Extract the [X, Y] coordinate from the center of the cell holding the provided text.  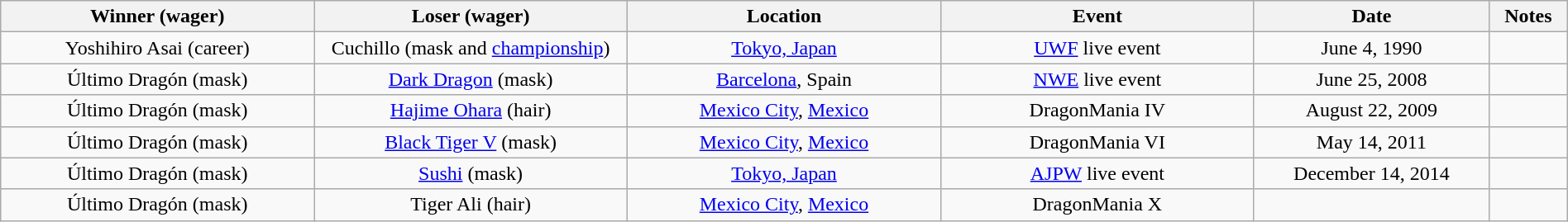
Cuchillo (mask and championship) [471, 48]
Barcelona, Spain [784, 79]
Winner (wager) [157, 17]
August 22, 2009 [1371, 111]
AJPW live event [1097, 173]
DragonMania X [1097, 205]
May 14, 2011 [1371, 142]
Event [1097, 17]
Loser (wager) [471, 17]
Dark Dragon (mask) [471, 79]
Black Tiger V (mask) [471, 142]
Date [1371, 17]
Tiger Ali (hair) [471, 205]
December 14, 2014 [1371, 173]
DragonMania IV [1097, 111]
June 4, 1990 [1371, 48]
June 25, 2008 [1371, 79]
UWF live event [1097, 48]
NWE live event [1097, 79]
DragonMania VI [1097, 142]
Sushi (mask) [471, 173]
Yoshihiro Asai (career) [157, 48]
Location [784, 17]
Notes [1528, 17]
Hajime Ohara (hair) [471, 111]
